Return the [X, Y] coordinate for the center point of the cell that contains the specified text.  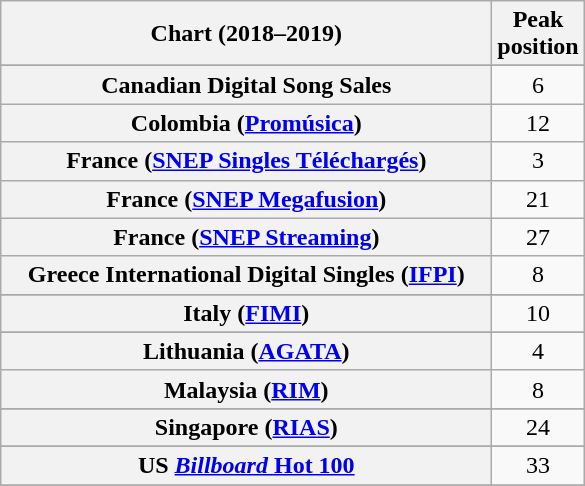
US Billboard Hot 100 [246, 465]
Malaysia (RIM) [246, 389]
12 [538, 123]
24 [538, 427]
Colombia (Promúsica) [246, 123]
6 [538, 85]
Singapore (RIAS) [246, 427]
10 [538, 313]
27 [538, 237]
4 [538, 351]
Canadian Digital Song Sales [246, 85]
21 [538, 199]
Lithuania (AGATA) [246, 351]
Peakposition [538, 34]
Chart (2018–2019) [246, 34]
France (SNEP Streaming) [246, 237]
France (SNEP Singles Téléchargés) [246, 161]
3 [538, 161]
Italy (FIMI) [246, 313]
Greece International Digital Singles (IFPI) [246, 275]
France (SNEP Megafusion) [246, 199]
33 [538, 465]
